Capture the cell that displays the provided text and extract its (x, y) central coordinate. 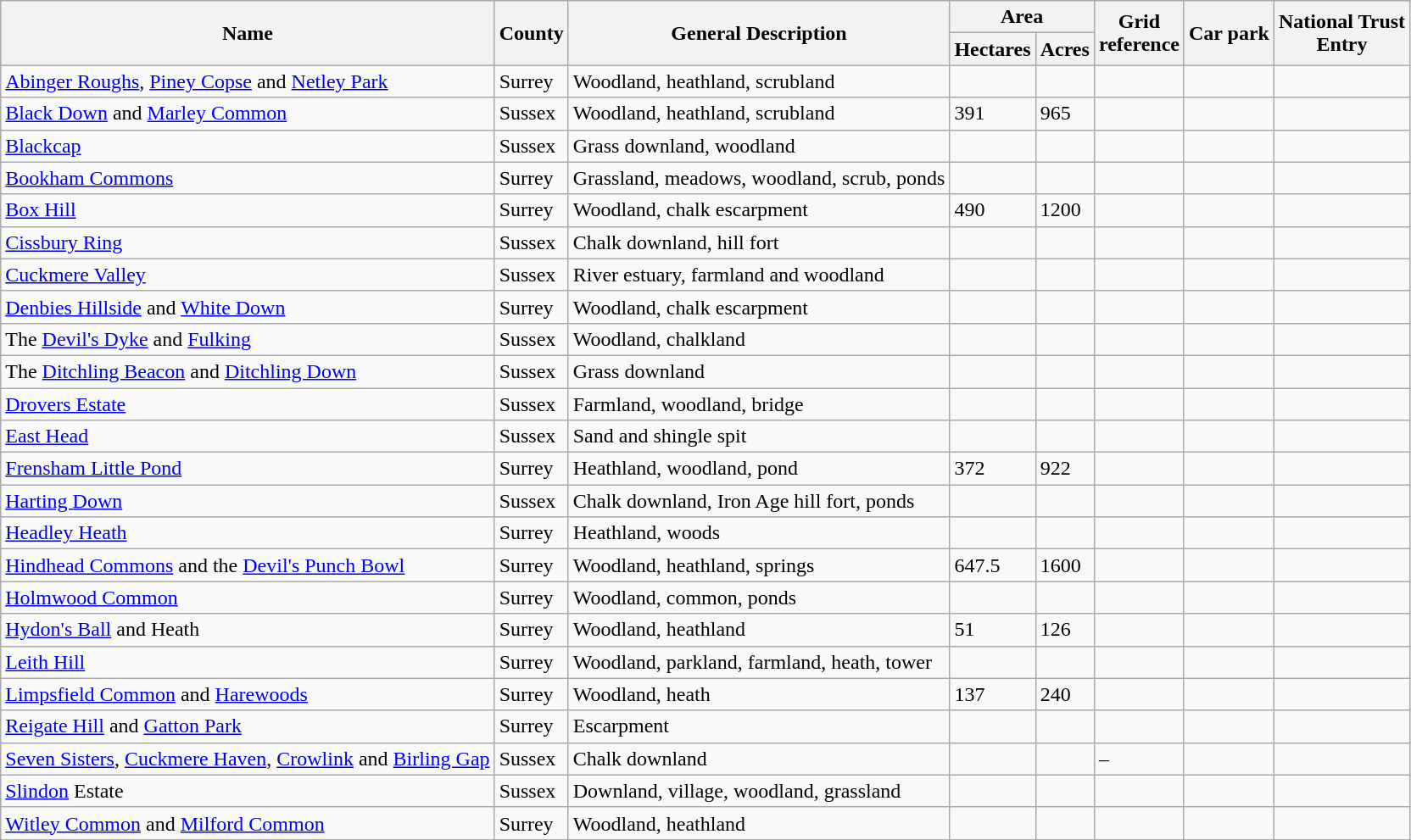
Cuckmere Valley (248, 275)
General Description (759, 33)
Frensham Little Pond (248, 469)
National TrustEntry (1341, 33)
Slindon Estate (248, 791)
Abinger Roughs, Piney Copse and Netley Park (248, 81)
Woodland, chalkland (759, 339)
Farmland, woodland, bridge (759, 404)
Cissbury Ring (248, 242)
County (531, 33)
Heathland, woodland, pond (759, 469)
The Devil's Dyke and Fulking (248, 339)
Grass downland (759, 371)
Gridreference (1139, 33)
Grass downland, woodland (759, 146)
391 (992, 114)
Chalk downland, Iron Age hill fort, ponds (759, 501)
Woodland, heathland, springs (759, 565)
Woodland, heath (759, 694)
Seven Sisters, Cuckmere Haven, Crowlink and Birling Gap (248, 759)
Escarpment (759, 726)
Witley Common and Milford Common (248, 823)
Grassland, meadows, woodland, scrub, ponds (759, 178)
Chalk downland (759, 759)
Hydon's Ball and Heath (248, 630)
922 (1065, 469)
Heathland, woods (759, 533)
240 (1065, 694)
Hectares (992, 49)
River estuary, farmland and woodland (759, 275)
Harting Down (248, 501)
1200 (1065, 210)
Bookham Commons (248, 178)
Blackcap (248, 146)
137 (992, 694)
51 (992, 630)
East Head (248, 437)
– (1139, 759)
1600 (1065, 565)
126 (1065, 630)
Headley Heath (248, 533)
Black Down and Marley Common (248, 114)
Box Hill (248, 210)
Car park (1229, 33)
965 (1065, 114)
Sand and shingle spit (759, 437)
Drovers Estate (248, 404)
Woodland, parkland, farmland, heath, tower (759, 662)
Hindhead Commons and the Devil's Punch Bowl (248, 565)
Chalk downland, hill fort (759, 242)
647.5 (992, 565)
Holmwood Common (248, 598)
Area (1023, 17)
Denbies Hillside and White Down (248, 307)
490 (992, 210)
The Ditchling Beacon and Ditchling Down (248, 371)
372 (992, 469)
Reigate Hill and Gatton Park (248, 726)
Leith Hill (248, 662)
Woodland, common, ponds (759, 598)
Acres (1065, 49)
Limpsfield Common and Harewoods (248, 694)
Name (248, 33)
Downland, village, woodland, grassland (759, 791)
